Search for the cell housing the specified text and yield its [X, Y] center coordinate. 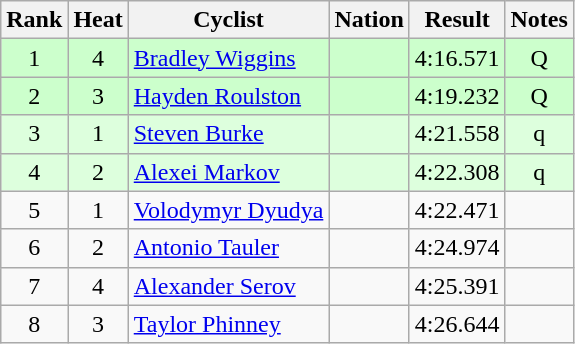
8 [34, 324]
6 [34, 248]
Volodymyr Dyudya [228, 210]
4:19.232 [457, 96]
4:22.471 [457, 210]
5 [34, 210]
Result [457, 20]
Steven Burke [228, 134]
Alexei Markov [228, 172]
Hayden Roulston [228, 96]
Bradley Wiggins [228, 58]
4:26.644 [457, 324]
Rank [34, 20]
4:24.974 [457, 248]
Cyclist [228, 20]
4:21.558 [457, 134]
4:25.391 [457, 286]
Nation [369, 20]
Alexander Serov [228, 286]
Taylor Phinney [228, 324]
Antonio Tauler [228, 248]
7 [34, 286]
4:22.308 [457, 172]
Notes [539, 20]
4:16.571 [457, 58]
Heat [98, 20]
